Output the (x, y) coordinate of the center of the cell containing the given text.  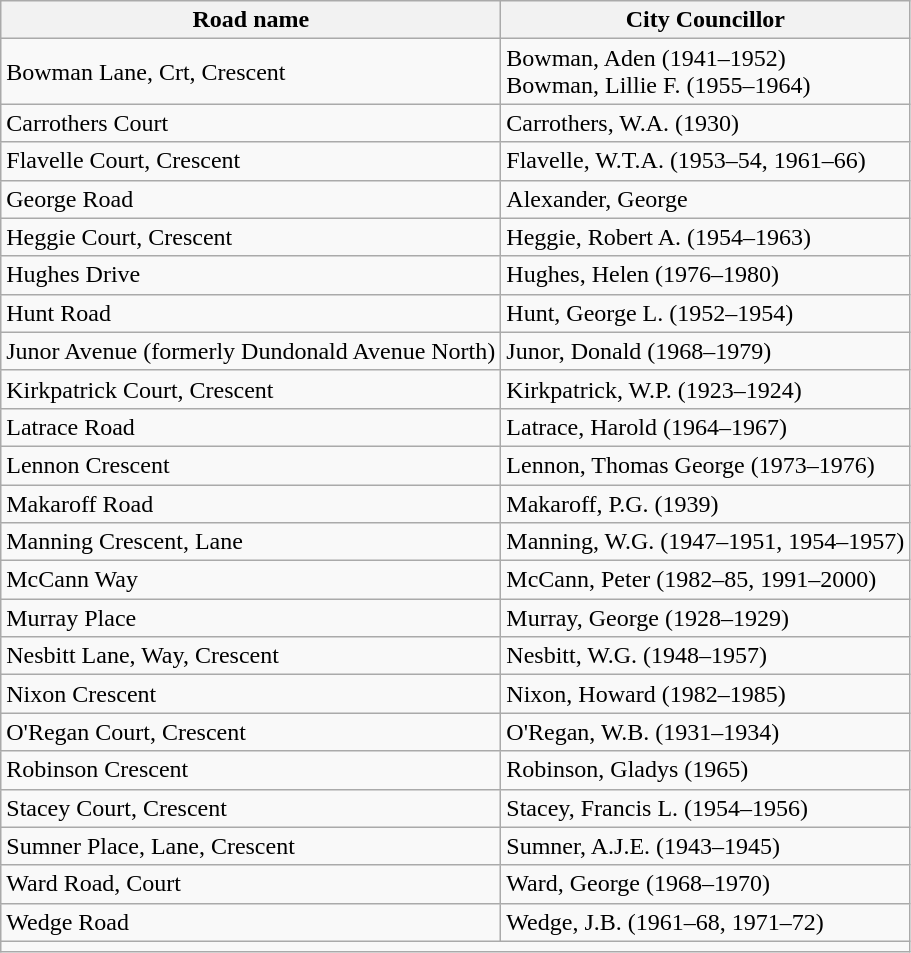
Nixon, Howard (1982–1985) (706, 694)
Kirkpatrick, W.P. (1923–1924) (706, 389)
Makaroff Road (251, 503)
Lennon, Thomas George (1973–1976) (706, 465)
Murray Place (251, 618)
Wedge Road (251, 922)
Heggie Court, Crescent (251, 237)
Junor Avenue (formerly Dundonald Avenue North) (251, 351)
Ward Road, Court (251, 884)
Wedge, J.B. (1961–68, 1971–72) (706, 922)
Bowman Lane, Crt, Crescent (251, 72)
Robinson Crescent (251, 770)
Heggie, Robert A. (1954–1963) (706, 237)
City Councillor (706, 20)
Makaroff, P.G. (1939) (706, 503)
Bowman, Aden (1941–1952)Bowman, Lillie F. (1955–1964) (706, 72)
Alexander, George (706, 199)
Nesbitt Lane, Way, Crescent (251, 656)
Flavelle Court, Crescent (251, 161)
Manning Crescent, Lane (251, 542)
Flavelle, W.T.A. (1953–54, 1961–66) (706, 161)
O'Regan, W.B. (1931–1934) (706, 732)
McCann Way (251, 580)
Lennon Crescent (251, 465)
Robinson, Gladys (1965) (706, 770)
Stacey, Francis L. (1954–1956) (706, 808)
Junor, Donald (1968–1979) (706, 351)
Hunt Road (251, 313)
Latrace, Harold (1964–1967) (706, 427)
O'Regan Court, Crescent (251, 732)
Sumner Place, Lane, Crescent (251, 846)
Road name (251, 20)
Ward, George (1968–1970) (706, 884)
George Road (251, 199)
Hunt, George L. (1952–1954) (706, 313)
Carrothers Court (251, 123)
Nixon Crescent (251, 694)
Hughes, Helen (1976–1980) (706, 275)
Sumner, A.J.E. (1943–1945) (706, 846)
Latrace Road (251, 427)
Hughes Drive (251, 275)
Kirkpatrick Court, Crescent (251, 389)
McCann, Peter (1982–85, 1991–2000) (706, 580)
Murray, George (1928–1929) (706, 618)
Manning, W.G. (1947–1951, 1954–1957) (706, 542)
Carrothers, W.A. (1930) (706, 123)
Nesbitt, W.G. (1948–1957) (706, 656)
Stacey Court, Crescent (251, 808)
